From the cell containing the given text, extract its center point as [x, y] coordinate. 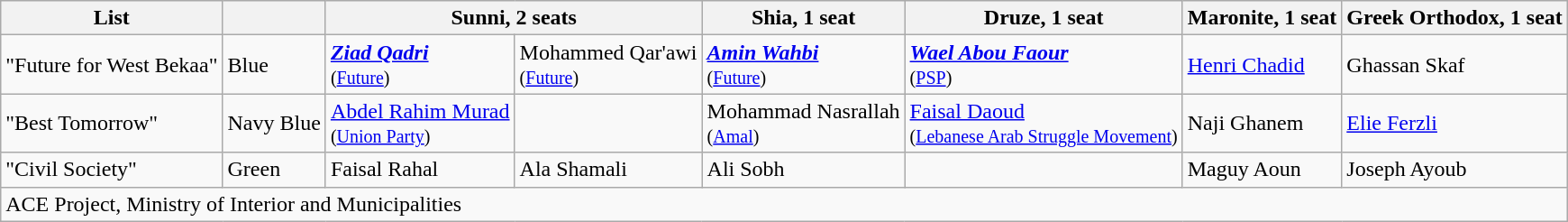
Shia, 1 seat [804, 18]
Green [274, 170]
Ghassan Skaf [1454, 65]
"Civil Society" [112, 170]
Ziad Qadri(Future) [420, 65]
Navy Blue [274, 123]
Maronite, 1 seat [1262, 18]
List [112, 18]
Faisal Daoud(Lebanese Arab Struggle Movement) [1044, 123]
Henri Chadid [1262, 65]
Ala Shamali [608, 170]
"Best Tomorrow" [112, 123]
ACE Project, Ministry of Interior and Municipalities [784, 204]
Faisal Rahal [420, 170]
Mohammed Qar'awi(Future) [608, 65]
Joseph Ayoub [1454, 170]
Ali Sobh [804, 170]
Elie Ferzli [1454, 123]
Sunni, 2 seats [514, 18]
Greek Orthodox, 1 seat [1454, 18]
Mohammad Nasrallah(Amal) [804, 123]
Wael Abou Faour(PSP) [1044, 65]
Druze, 1 seat [1044, 18]
Amin Wahbi(Future) [804, 65]
"Future for West Bekaa" [112, 65]
Maguy Aoun [1262, 170]
Abdel Rahim Murad(Union Party) [420, 123]
Naji Ghanem [1262, 123]
Blue [274, 65]
